Identify which cell holds the provided text, then report its [x, y] central coordinate. 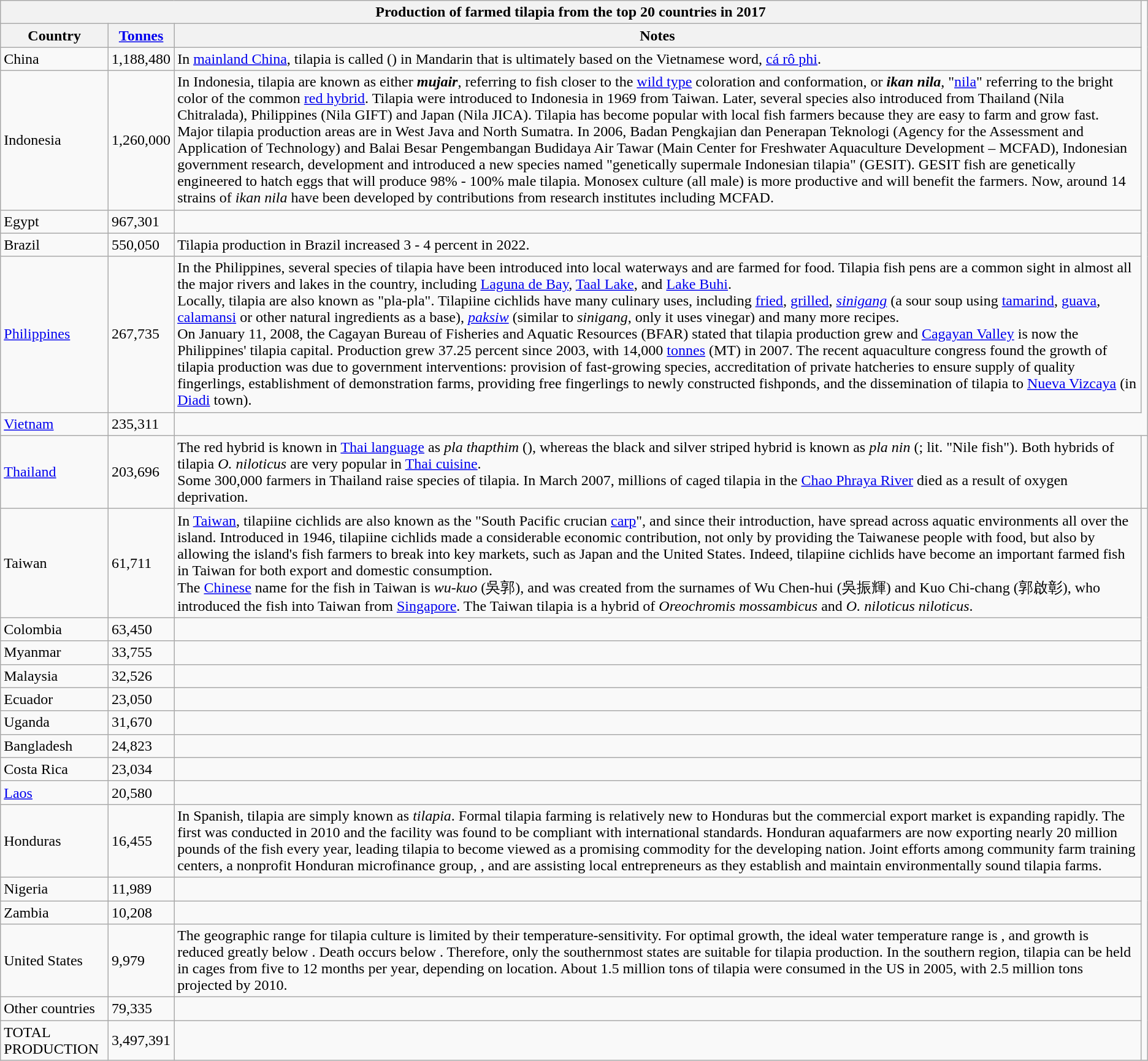
1,188,480 [141, 59]
11,989 [141, 889]
Malaysia [55, 676]
Taiwan [55, 563]
9,979 [141, 960]
United States [55, 960]
Vietnam [55, 424]
550,050 [141, 245]
63,450 [141, 629]
In mainland China, tilapia is called () in Mandarin that is ultimately based on the Vietnamese word, cá rô phi. [657, 59]
Thailand [55, 472]
Notes [657, 36]
Country [55, 36]
33,755 [141, 653]
Indonesia [55, 140]
10,208 [141, 912]
16,455 [141, 840]
Egypt [55, 221]
235,311 [141, 424]
Uganda [55, 722]
Production of farmed tilapia from the top 20 countries in 2017 [570, 12]
1,260,000 [141, 140]
Ecuador [55, 699]
20,580 [141, 792]
Myanmar [55, 653]
China [55, 59]
Colombia [55, 629]
79,335 [141, 1009]
Costa Rica [55, 769]
32,526 [141, 676]
967,301 [141, 221]
Bangladesh [55, 746]
Tilapia production in Brazil increased 3 - 4 percent in 2022. [657, 245]
Laos [55, 792]
23,050 [141, 699]
Tonnes [141, 36]
24,823 [141, 746]
23,034 [141, 769]
Brazil [55, 245]
Honduras [55, 840]
61,711 [141, 563]
31,670 [141, 722]
267,735 [141, 334]
3,497,391 [141, 1040]
TOTAL PRODUCTION [55, 1040]
Philippines [55, 334]
Other countries [55, 1009]
Nigeria [55, 889]
203,696 [141, 472]
Zambia [55, 912]
